Identify which cell holds the provided text, then report its (X, Y) central coordinate. 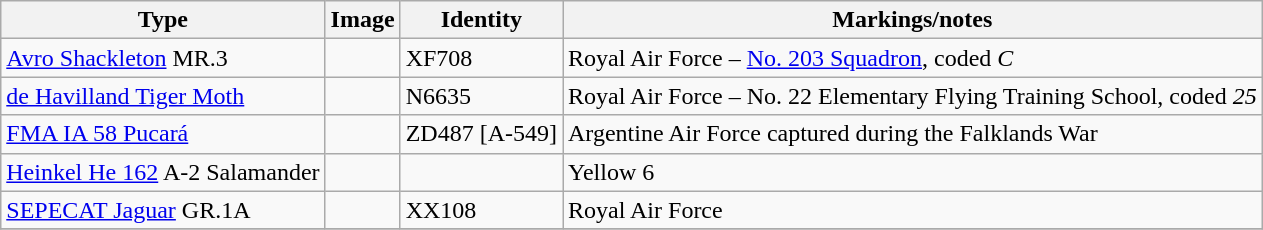
SEPECAT Jaguar GR.1A (163, 210)
Heinkel He 162 A-2 Salamander (163, 172)
ZD487 [A-549] (481, 134)
Yellow 6 (912, 172)
de Havilland Tiger Moth (163, 96)
Argentine Air Force captured during the Falklands War (912, 134)
Type (163, 20)
XF708 (481, 58)
Royal Air Force – No. 203 Squadron, coded C (912, 58)
Identity (481, 20)
Royal Air Force – No. 22 Elementary Flying Training School, coded 25 (912, 96)
Royal Air Force (912, 210)
FMA IA 58 Pucará (163, 134)
Image (362, 20)
Markings/notes (912, 20)
N6635 (481, 96)
XX108 (481, 210)
Avro Shackleton MR.3 (163, 58)
